For the text-containing cell, return its midpoint in [x, y] coordinate format. 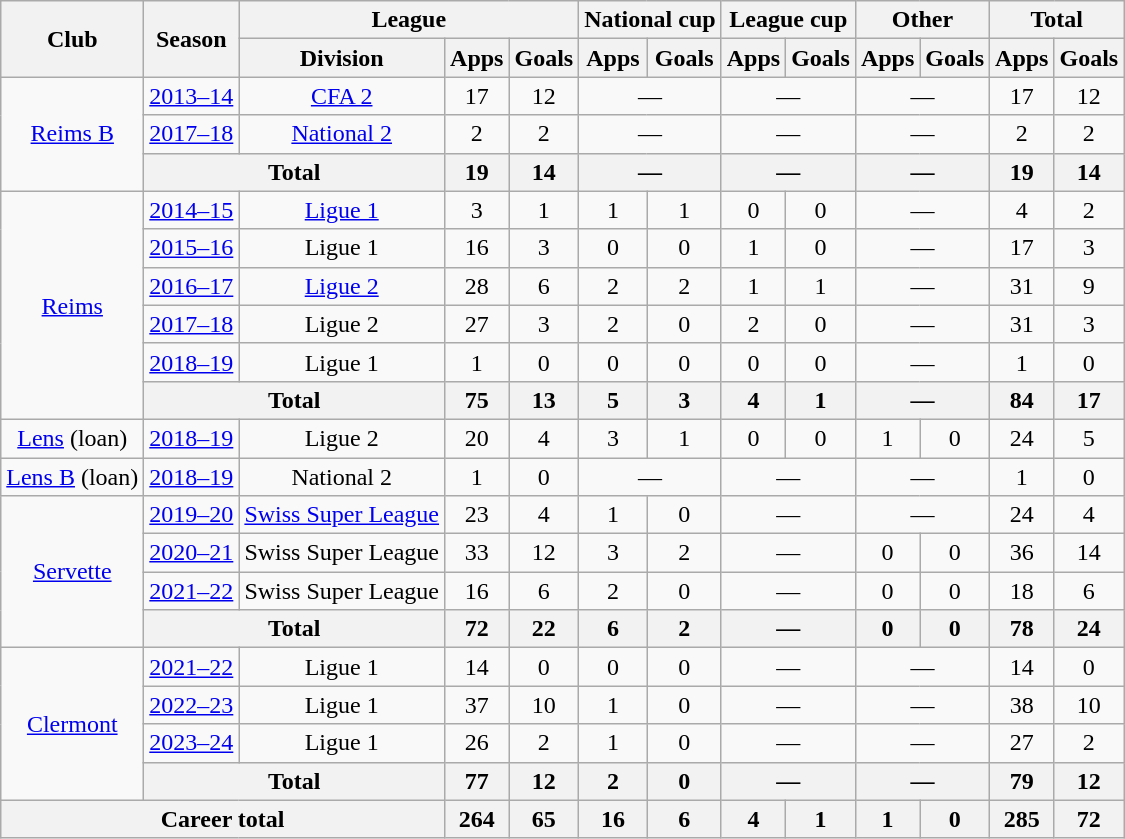
28 [477, 286]
Season [192, 39]
36 [1022, 553]
Other [922, 20]
65 [544, 819]
22 [544, 629]
Servette [72, 572]
13 [544, 400]
9 [1089, 286]
20 [477, 438]
Clermont [72, 724]
League cup [788, 20]
79 [1022, 781]
National cup [650, 20]
Reims B [72, 134]
Club [72, 39]
37 [477, 705]
2015–16 [192, 248]
League [409, 20]
2022–23 [192, 705]
78 [1022, 629]
Career total [223, 819]
Lens B (loan) [72, 477]
Division [342, 58]
2020–21 [192, 553]
18 [1022, 591]
33 [477, 553]
CFA 2 [342, 96]
264 [477, 819]
26 [477, 743]
2016–17 [192, 286]
77 [477, 781]
2014–15 [192, 210]
75 [477, 400]
2023–24 [192, 743]
2019–20 [192, 515]
38 [1022, 705]
Reims [72, 305]
23 [477, 515]
2013–14 [192, 96]
285 [1022, 819]
84 [1022, 400]
Lens (loan) [72, 438]
